Pinpoint the cell where the given text exists, returning its (X, Y) midpoint coordinate. 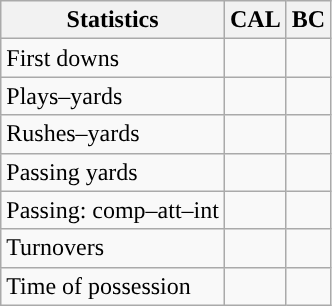
Turnovers (113, 248)
Rushes–yards (113, 134)
BC (308, 20)
Statistics (113, 20)
CAL (255, 20)
First downs (113, 58)
Time of possession (113, 286)
Plays–yards (113, 96)
Passing yards (113, 172)
Passing: comp–att–int (113, 210)
